Pinpoint the cell where the given text exists, returning its (x, y) midpoint coordinate. 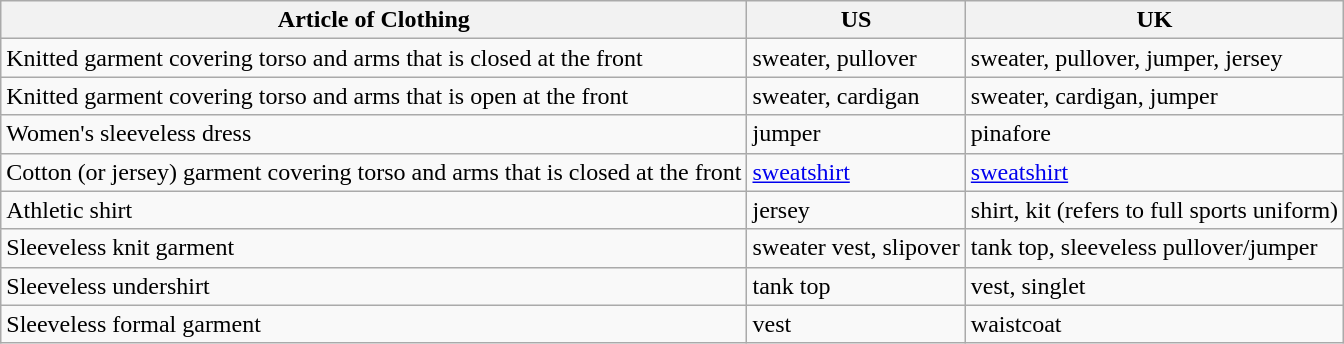
Knitted garment covering torso and arms that is open at the front (374, 96)
Sleeveless formal garment (374, 324)
tank top, sleeveless pullover/jumper (1154, 248)
waistcoat (1154, 324)
sweater, cardigan, jumper (1154, 96)
sweater, cardigan (856, 96)
vest, singlet (1154, 286)
jumper (856, 134)
Sleeveless undershirt (374, 286)
Article of Clothing (374, 20)
pinafore (1154, 134)
Cotton (or jersey) garment covering torso and arms that is closed at the front (374, 172)
jersey (856, 210)
vest (856, 324)
Knitted garment covering torso and arms that is closed at the front (374, 58)
UK (1154, 20)
Athletic shirt (374, 210)
Sleeveless knit garment (374, 248)
shirt, kit (refers to full sports uniform) (1154, 210)
Women's sleeveless dress (374, 134)
sweater, pullover (856, 58)
sweater, pullover, jumper, jersey (1154, 58)
tank top (856, 286)
sweater vest, slipover (856, 248)
US (856, 20)
